Identify which cell holds the provided text, then report its [x, y] central coordinate. 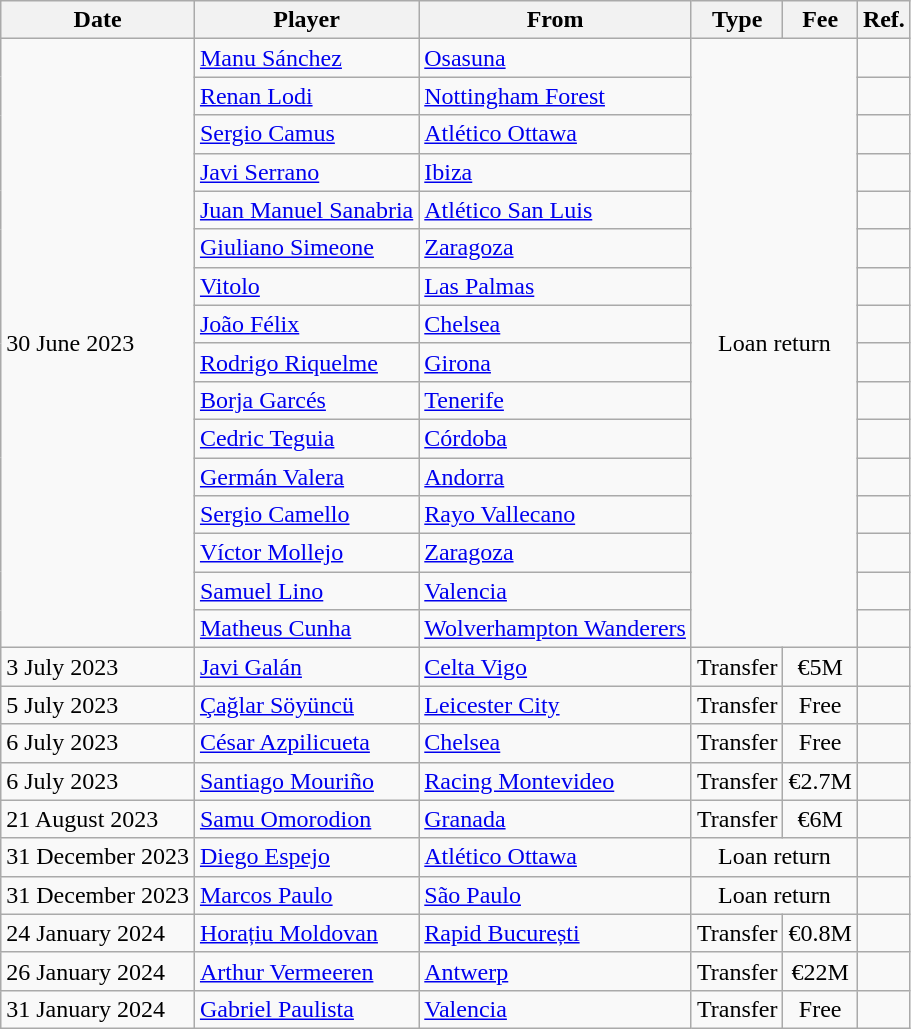
Sergio Camus [306, 134]
Rapid București [556, 933]
Celta Vigo [556, 667]
€0.8M [820, 933]
Andorra [556, 477]
€5M [820, 667]
Antwerp [556, 971]
Atlético San Luis [556, 210]
Osasuna [556, 58]
Córdoba [556, 438]
Borja Garcés [306, 400]
Çağlar Söyüncü [306, 705]
Samu Omorodion [306, 819]
Manu Sánchez [306, 58]
Marcos Paulo [306, 895]
Germán Valera [306, 477]
Leicester City [556, 705]
21 August 2023 [98, 819]
Cedric Teguia [306, 438]
26 January 2024 [98, 971]
Samuel Lino [306, 591]
Matheus Cunha [306, 629]
Giuliano Simeone [306, 248]
24 January 2024 [98, 933]
Santiago Mouriño [306, 781]
Nottingham Forest [556, 96]
€6M [820, 819]
31 January 2024 [98, 1009]
Racing Montevideo [556, 781]
3 July 2023 [98, 667]
Javi Serrano [306, 172]
Type [737, 20]
São Paulo [556, 895]
Rodrigo Riquelme [306, 362]
Granada [556, 819]
César Azpilicueta [306, 743]
Girona [556, 362]
Juan Manuel Sanabria [306, 210]
Javi Galán [306, 667]
Horațiu Moldovan [306, 933]
Fee [820, 20]
Diego Espejo [306, 857]
30 June 2023 [98, 344]
Vitolo [306, 286]
Arthur Vermeeren [306, 971]
João Félix [306, 324]
Rayo Vallecano [556, 515]
Ref. [884, 20]
Tenerife [556, 400]
Ibiza [556, 172]
Víctor Mollejo [306, 553]
Sergio Camello [306, 515]
Las Palmas [556, 286]
Gabriel Paulista [306, 1009]
Date [98, 20]
Player [306, 20]
From [556, 20]
Renan Lodi [306, 96]
5 July 2023 [98, 705]
Wolverhampton Wanderers [556, 629]
€22M [820, 971]
€2.7M [820, 781]
